Scan for the cell matching the given text and deliver its [x, y] coordinate at center. 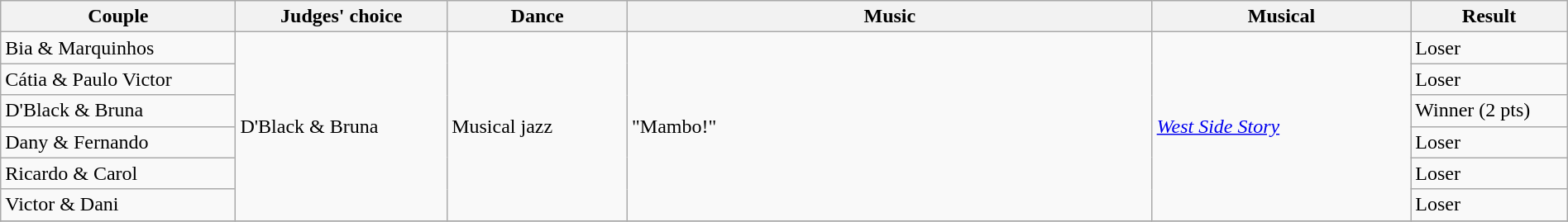
Couple [118, 17]
Dany & Fernando [118, 142]
Dance [538, 17]
Victor & Dani [118, 205]
Ricardo & Carol [118, 173]
Bia & Marquinhos [118, 48]
Cátia & Paulo Victor [118, 79]
Musical [1282, 17]
West Side Story [1282, 126]
Music [890, 17]
Result [1489, 17]
Musical jazz [538, 126]
Winner (2 pts) [1489, 111]
Judges' choice [342, 17]
"Mambo!" [890, 126]
